Output the [x, y] coordinate of the center of the cell containing the given text.  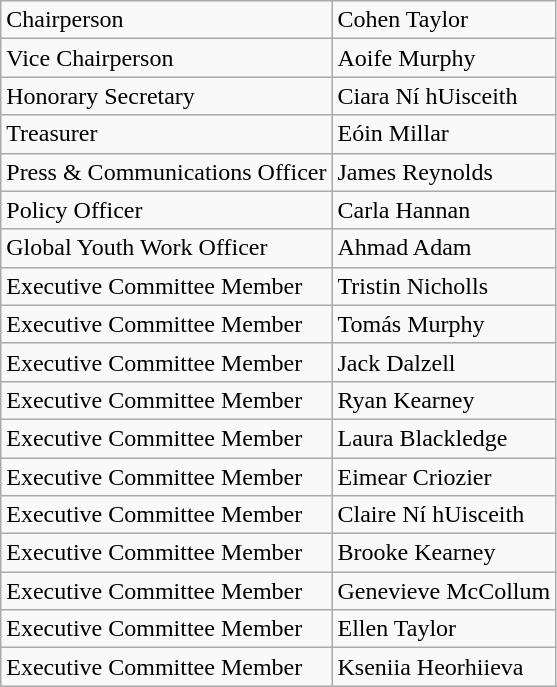
Brooke Kearney [444, 553]
Ciara Ní hUisceith [444, 96]
Tristin Nicholls [444, 286]
Claire Ní hUisceith [444, 515]
Treasurer [166, 134]
Kseniia Heorhiieva [444, 667]
Genevieve McCollum [444, 591]
Ahmad Adam [444, 248]
James Reynolds [444, 172]
Aoife Murphy [444, 58]
Eimear Criozier [444, 477]
Global Youth Work Officer [166, 248]
Honorary Secretary [166, 96]
Carla Hannan [444, 210]
Jack Dalzell [444, 362]
Cohen Taylor [444, 20]
Laura Blackledge [444, 438]
Tomás Murphy [444, 324]
Press & Communications Officer [166, 172]
Vice Chairperson [166, 58]
Policy Officer [166, 210]
Chairperson [166, 20]
Eóin Millar [444, 134]
Ryan Kearney [444, 400]
Ellen Taylor [444, 629]
